Determine the [x, y] coordinate at the center of the cell enclosing the given text.  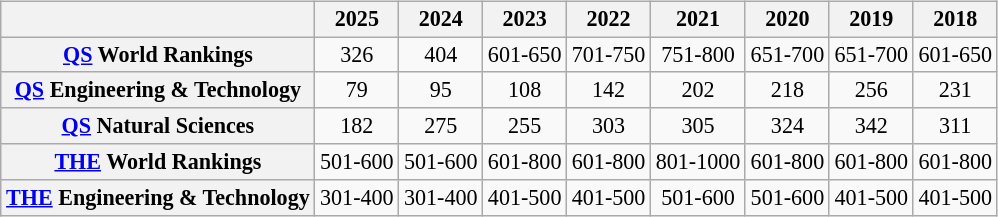
95 [441, 90]
256 [871, 90]
THE World Rankings [158, 162]
2025 [357, 19]
2018 [955, 19]
2019 [871, 19]
142 [609, 90]
182 [357, 126]
324 [787, 126]
701-750 [609, 55]
2021 [698, 19]
255 [525, 126]
79 [357, 90]
305 [698, 126]
275 [441, 126]
108 [525, 90]
2024 [441, 19]
751-800 [698, 55]
QS Engineering & Technology [158, 90]
2023 [525, 19]
404 [441, 55]
231 [955, 90]
QS World Rankings [158, 55]
THE Engineering & Technology [158, 198]
311 [955, 126]
2022 [609, 19]
218 [787, 90]
342 [871, 126]
202 [698, 90]
326 [357, 55]
2020 [787, 19]
801-1000 [698, 162]
303 [609, 126]
QS Natural Sciences [158, 126]
